Provide the [x, y] coordinate of the cell's center where the given text is located.  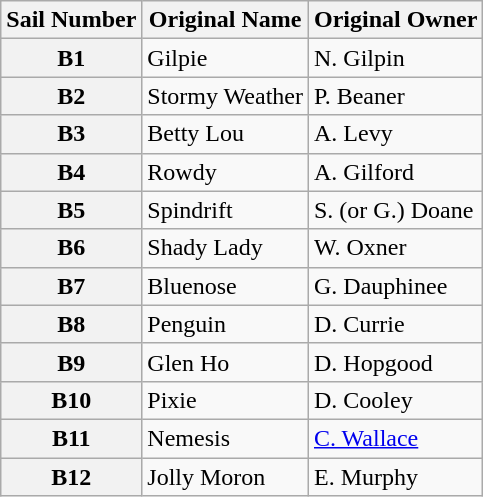
S. (or G.) Doane [395, 210]
B12 [72, 477]
Nemesis [226, 438]
Jolly Moron [226, 477]
Bluenose [226, 286]
Gilpie [226, 58]
E. Murphy [395, 477]
C. Wallace [395, 438]
B5 [72, 210]
B7 [72, 286]
Betty Lou [226, 134]
B2 [72, 96]
B9 [72, 362]
D. Hopgood [395, 362]
B3 [72, 134]
W. Oxner [395, 248]
B8 [72, 324]
D. Currie [395, 324]
B4 [72, 172]
B1 [72, 58]
Sail Number [72, 20]
Original Owner [395, 20]
A. Gilford [395, 172]
Rowdy [226, 172]
Spindrift [226, 210]
G. Dauphinee [395, 286]
B11 [72, 438]
N. Gilpin [395, 58]
Glen Ho [226, 362]
P. Beaner [395, 96]
D. Cooley [395, 400]
Pixie [226, 400]
Shady Lady [226, 248]
Original Name [226, 20]
Stormy Weather [226, 96]
Penguin [226, 324]
B6 [72, 248]
A. Levy [395, 134]
B10 [72, 400]
